Search for the cell housing the specified text and yield its [x, y] center coordinate. 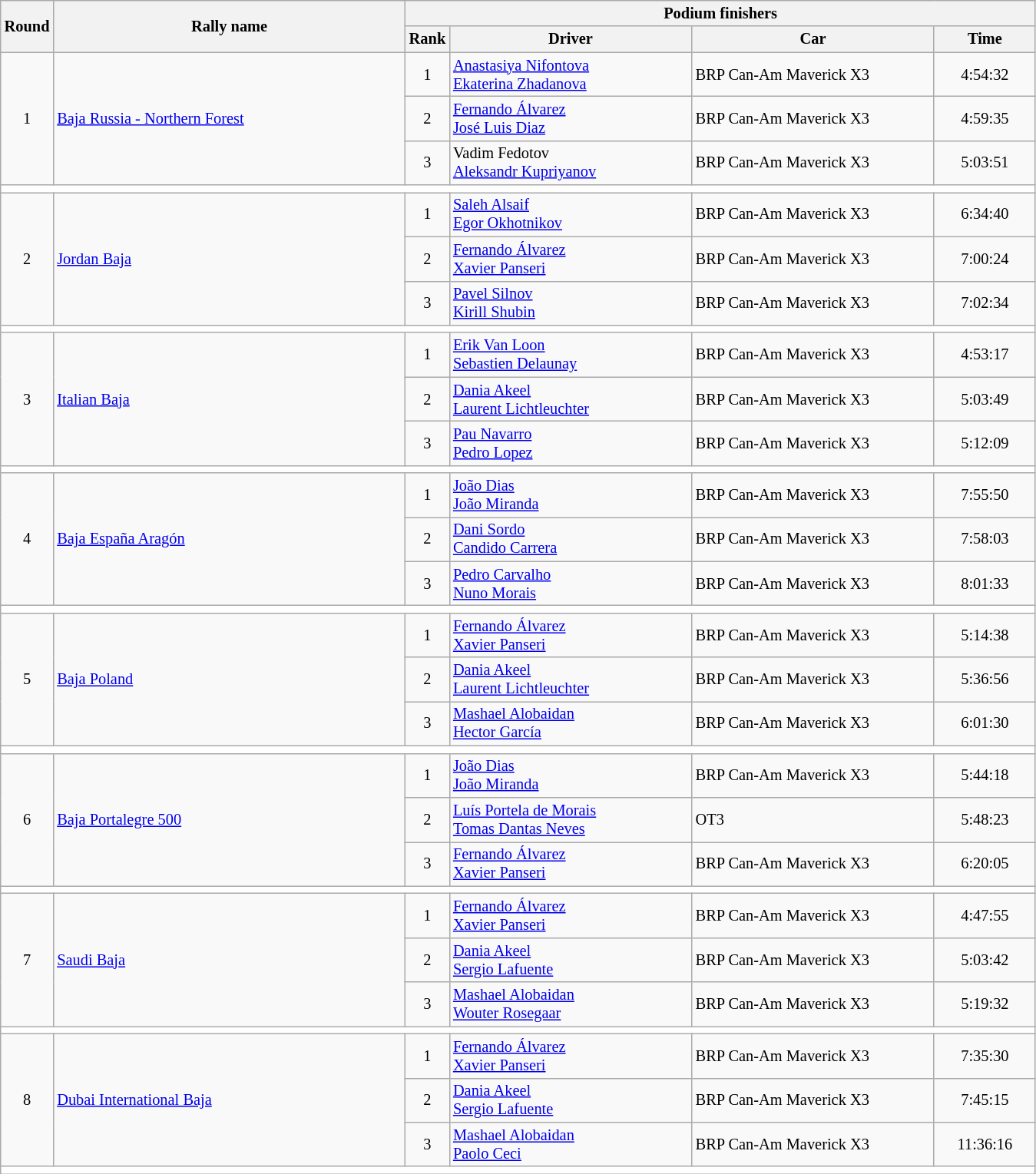
Saleh Alsaif Egor Okhotnikov [571, 214]
5:03:49 [985, 399]
Italian Baja [229, 399]
Vadim Fedotov Aleksandr Kupriyanov [571, 163]
Rally name [229, 26]
4:53:17 [985, 355]
5:03:51 [985, 163]
Pavel Silnov Kirill Shubin [571, 303]
Erik Van Loon Sebastien Delaunay [571, 355]
8:01:33 [985, 584]
Dani Sordo Candido Carrera [571, 539]
4:59:35 [985, 118]
7 [28, 960]
Baja Poland [229, 679]
Baja España Aragón [229, 539]
7:45:15 [985, 1100]
Dubai International Baja [229, 1100]
Pau Navarro Pedro Lopez [571, 443]
5:12:09 [985, 443]
Anastasiya Nifontova Ekaterina Zhadanova [571, 74]
4 [28, 539]
Pedro Carvalho Nuno Morais [571, 584]
Time [985, 39]
5:19:32 [985, 1004]
Jordan Baja [229, 258]
Round [28, 26]
11:36:16 [985, 1144]
Driver [571, 39]
5:14:38 [985, 635]
6:01:30 [985, 723]
4:47:55 [985, 915]
Mashael Alobaidan Hector García [571, 723]
5:36:56 [985, 680]
7:35:30 [985, 1056]
7:00:24 [985, 259]
4:54:32 [985, 74]
OT3 [813, 819]
Saudi Baja [229, 960]
Mashael Alobaidan Paolo Ceci [571, 1144]
5:48:23 [985, 819]
Rank [427, 39]
Fernando Álvarez José Luis Diaz [571, 118]
Car [813, 39]
6:34:40 [985, 214]
Baja Russia - Northern Forest [229, 118]
7:58:03 [985, 539]
5:44:18 [985, 776]
Podium finishers [720, 13]
Mashael Alobaidan Wouter Rosegaar [571, 1004]
Luís Portela de Morais Tomas Dantas Neves [571, 819]
7:02:34 [985, 303]
Baja Portalegre 500 [229, 820]
6 [28, 820]
5 [28, 679]
8 [28, 1100]
5:03:42 [985, 960]
7:55:50 [985, 495]
6:20:05 [985, 864]
